From the cell containing the given text, extract its center point as (x, y) coordinate. 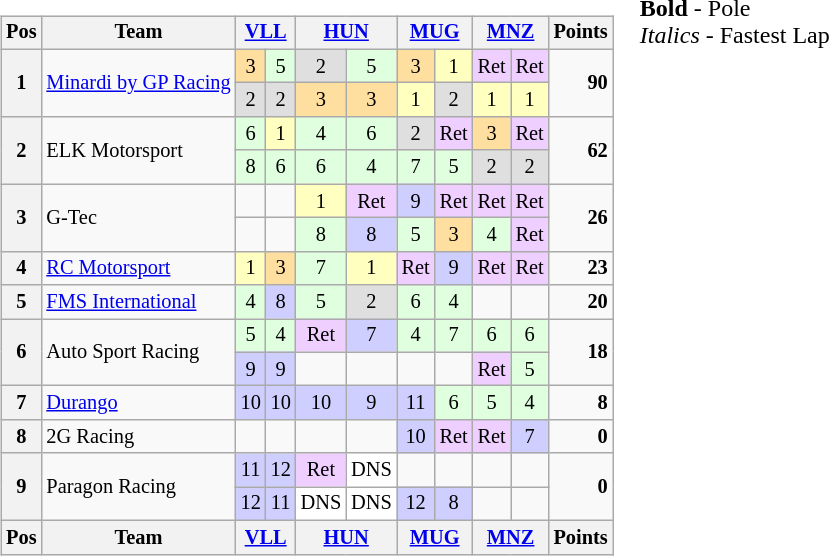
ELK Motorsport (138, 150)
18 (581, 352)
Durango (138, 403)
RC Motorsport (138, 268)
20 (581, 302)
23 (581, 268)
Auto Sport Racing (138, 352)
G-Tec (138, 218)
FMS International (138, 302)
Paragon Racing (138, 486)
2G Racing (138, 437)
26 (581, 218)
90 (581, 82)
62 (581, 150)
Minardi by GP Racing (138, 82)
